Return the (X, Y) coordinate for the center point of the cell that contains the specified text.  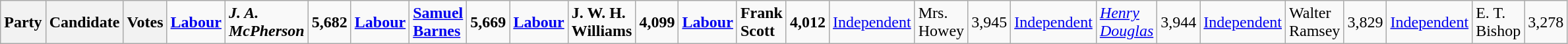
Samuel Barnes (438, 23)
3,944 (1179, 23)
Henry Douglas (1126, 23)
3,945 (989, 23)
Walter Ramsey (1315, 23)
4,012 (807, 23)
E. T. Bishop (1498, 23)
5,682 (330, 23)
Party (23, 23)
Frank Scott (761, 23)
Mrs. Howey (941, 23)
3,829 (1365, 23)
4,099 (657, 23)
3,278 (1546, 23)
Candidate (84, 23)
Votes (145, 23)
J. W. H. Williams (601, 23)
J. A. McPherson (266, 23)
5,669 (488, 23)
